Find where the given text appears and provide that cell's center as (x, y) coordinate. 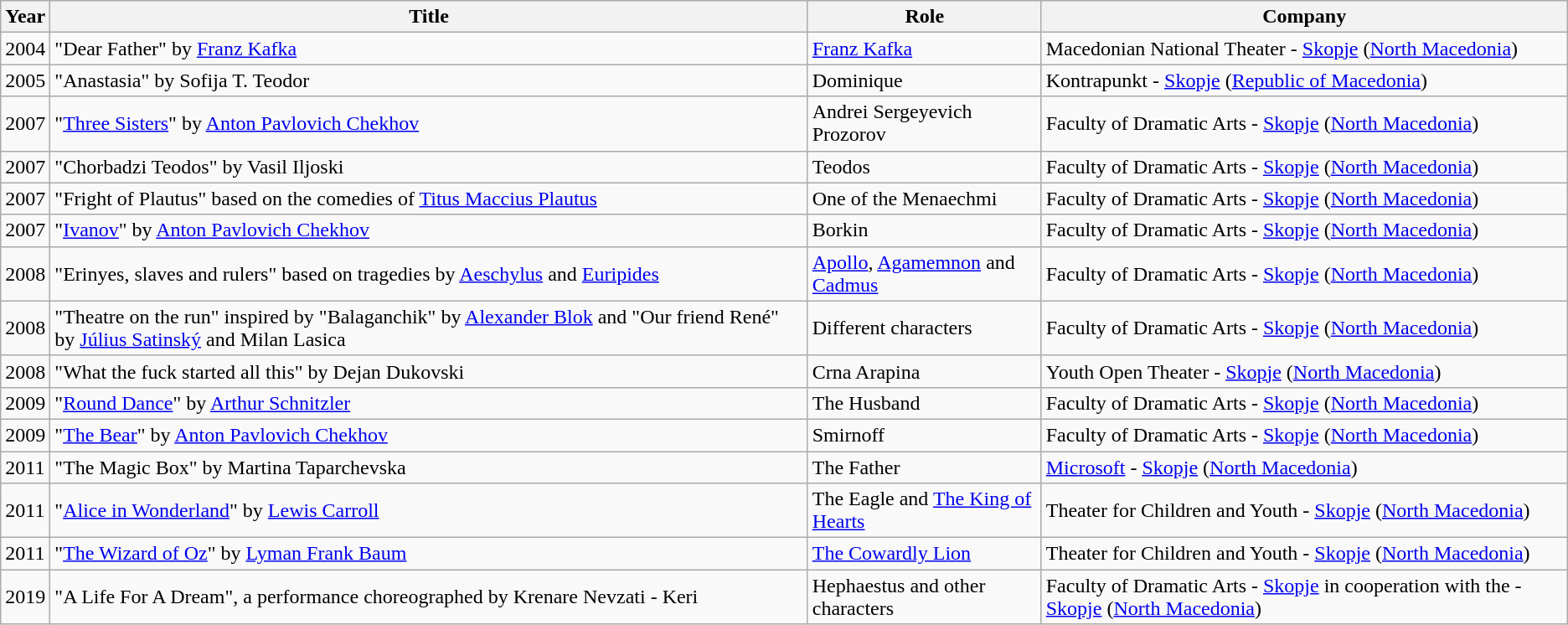
"Fright of Plautus" based on the comedies of Titus Maccius Plautus (429, 199)
Faculty of Dramatic Arts - Skopje in cooperation with the - Skopje (North Macedonia) (1304, 597)
Smirnoff (925, 435)
Year (25, 17)
Microsoft - Skopje (North Macedonia) (1304, 467)
2005 (25, 80)
"Round Dance" by Arthur Schnitzler (429, 403)
Youth Open Theater - Skopje (North Macedonia) (1304, 371)
"Theatre on the run" inspired by "Balaganchik" by Alexander Blok and "Our friend René" by Július Satinský and Milan Lasica (429, 328)
The Cowardly Lion (925, 554)
Apollo, Agamemnon and Cadmus (925, 273)
2019 (25, 597)
Company (1304, 17)
Teodos (925, 167)
Borkin (925, 230)
"Chorbadzi Teodos" by Vasil Iljoski (429, 167)
"Dear Father" by Franz Kafka (429, 49)
"The Magic Box" by Martina Taparchevska (429, 467)
One of the Menaechmi (925, 199)
"Three Sisters" by Anton Pavlovich Chekhov (429, 124)
Role (925, 17)
"What the fuck started all this" by Dejan Dukovski (429, 371)
Different characters (925, 328)
"A Life For A Dream", a performance choreographed by Krenare Nevzati - Keri (429, 597)
Hephaestus and other characters (925, 597)
The Eagle and The King of Hearts (925, 511)
The Father (925, 467)
Title (429, 17)
Macedonian National Theater - Skopje (North Macedonia) (1304, 49)
"Erinyes, slaves and rulers" based on tragedies by Aeschylus and Euripides (429, 273)
"Anastasia" by Sofija T. Teodor (429, 80)
Andrei Sergeyevich Prozorov (925, 124)
Crna Arapina (925, 371)
Kontrapunkt - Skopje (Republic of Macedonia) (1304, 80)
"Alice in Wonderland" by Lewis Carroll (429, 511)
2004 (25, 49)
"The Wizard of Oz" by Lyman Frank Baum (429, 554)
The Husband (925, 403)
Dominique (925, 80)
Franz Kafka (925, 49)
"The Bear" by Anton Pavlovich Chekhov (429, 435)
"Ivanov" by Anton Pavlovich Chekhov (429, 230)
